Determine the (x, y) coordinate at the center of the cell enclosing the given text.  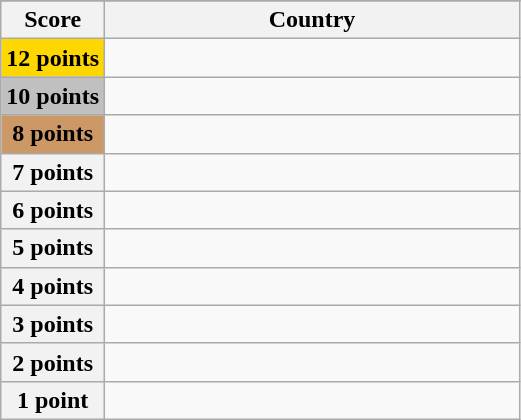
6 points (53, 210)
Country (312, 20)
8 points (53, 134)
3 points (53, 324)
4 points (53, 286)
7 points (53, 172)
1 point (53, 400)
10 points (53, 96)
5 points (53, 248)
2 points (53, 362)
12 points (53, 58)
Score (53, 20)
